Determine the (X, Y) coordinate at the center of the cell enclosing the given text.  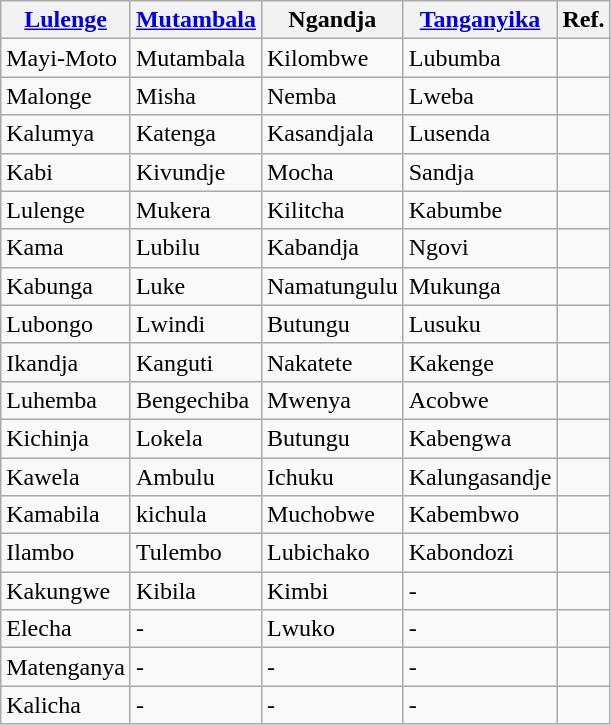
Mwenya (332, 400)
Kabembwo (480, 515)
Kilombwe (332, 58)
Kabengwa (480, 438)
Misha (196, 96)
Elecha (66, 629)
Kakungwe (66, 591)
Katenga (196, 134)
Luke (196, 286)
Kakenge (480, 362)
Kibila (196, 591)
Tanganyika (480, 20)
Mocha (332, 172)
Matenganya (66, 667)
Lusenda (480, 134)
Kabi (66, 172)
Nemba (332, 96)
Bengechiba (196, 400)
Muchobwe (332, 515)
Acobwe (480, 400)
Sandja (480, 172)
Lubongo (66, 324)
Ichuku (332, 477)
Kalicha (66, 705)
Kilitcha (332, 210)
Ngovi (480, 248)
Kichinja (66, 438)
Ngandja (332, 20)
Ilambo (66, 553)
Malonge (66, 96)
Ikandja (66, 362)
Lubilu (196, 248)
Kalumya (66, 134)
Lusuku (480, 324)
Kimbi (332, 591)
Ambulu (196, 477)
Luhemba (66, 400)
Mukera (196, 210)
Kabondozi (480, 553)
Kabumbe (480, 210)
kichula (196, 515)
Namatungulu (332, 286)
Lubumba (480, 58)
Lweba (480, 96)
Kama (66, 248)
Kivundje (196, 172)
Nakatete (332, 362)
Kamabila (66, 515)
Mukunga (480, 286)
Lwindi (196, 324)
Tulembo (196, 553)
Ref. (584, 20)
Lokela (196, 438)
Kanguti (196, 362)
Lwuko (332, 629)
Kalungasandje (480, 477)
Kabandja (332, 248)
Mayi-Moto (66, 58)
Kawela (66, 477)
Lubichako (332, 553)
Kabunga (66, 286)
Kasandjala (332, 134)
